Return (x, y) of the center of cell containing provided text 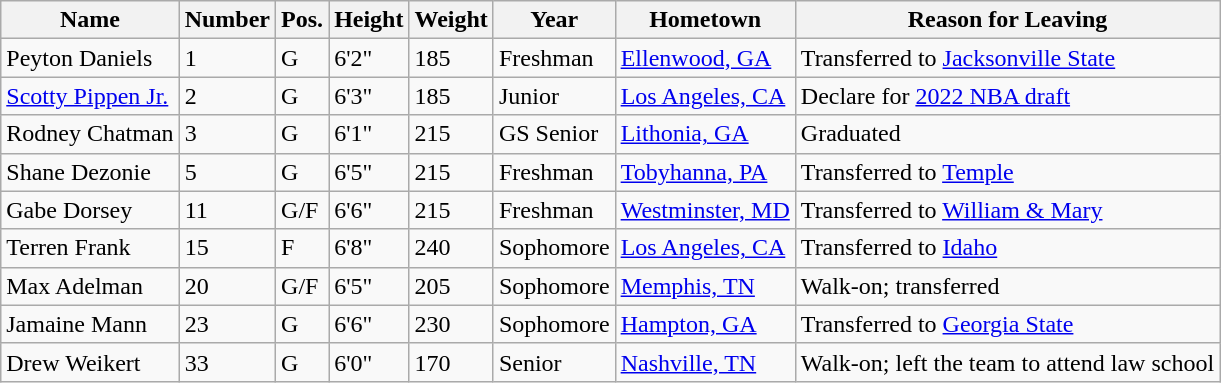
Memphis, TN (705, 286)
6'2" (369, 58)
Hometown (705, 20)
2 (227, 96)
Transferred to Jacksonville State (1007, 58)
Graduated (1007, 134)
Gabe Dorsey (90, 210)
Drew Weikert (90, 362)
3 (227, 134)
Westminster, MD (705, 210)
Height (369, 20)
33 (227, 362)
5 (227, 172)
Rodney Chatman (90, 134)
Year (554, 20)
Declare for 2022 NBA draft (1007, 96)
23 (227, 324)
Terren Frank (90, 248)
240 (451, 248)
Nashville, TN (705, 362)
F (302, 248)
230 (451, 324)
Number (227, 20)
Transferred to Idaho (1007, 248)
Lithonia, GA (705, 134)
15 (227, 248)
Tobyhanna, PA (705, 172)
20 (227, 286)
6'8" (369, 248)
Weight (451, 20)
1 (227, 58)
GS Senior (554, 134)
Hampton, GA (705, 324)
Peyton Daniels (90, 58)
Pos. (302, 20)
Senior (554, 362)
Junior (554, 96)
Walk-on; left the team to attend law school (1007, 362)
Scotty Pippen Jr. (90, 96)
Walk-on; transferred (1007, 286)
Transferred to Georgia State (1007, 324)
Max Adelman (90, 286)
6'1" (369, 134)
Name (90, 20)
6'0" (369, 362)
Jamaine Mann (90, 324)
Transferred to Temple (1007, 172)
Shane Dezonie (90, 172)
Ellenwood, GA (705, 58)
205 (451, 286)
170 (451, 362)
6'3" (369, 96)
Reason for Leaving (1007, 20)
11 (227, 210)
Transferred to William & Mary (1007, 210)
